Identify which cell holds the provided text, then report its (x, y) central coordinate. 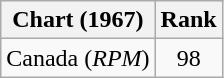
Rank (188, 20)
Canada (RPM) (78, 58)
Chart (1967) (78, 20)
98 (188, 58)
